Determine the (X, Y) coordinate at the center of the cell enclosing the given text.  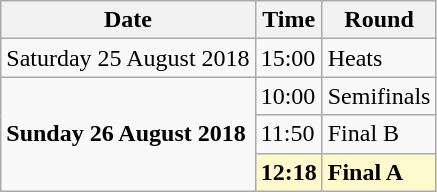
Sunday 26 August 2018 (128, 134)
Saturday 25 August 2018 (128, 58)
11:50 (288, 134)
12:18 (288, 172)
Heats (379, 58)
Round (379, 20)
10:00 (288, 96)
Final B (379, 134)
Semifinals (379, 96)
Final A (379, 172)
Time (288, 20)
15:00 (288, 58)
Date (128, 20)
